From the cell containing the given text, extract its center point as (X, Y) coordinate. 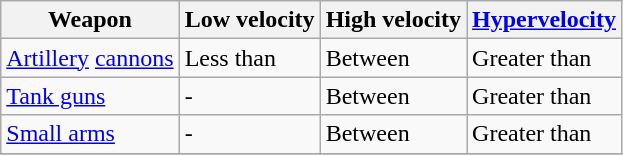
Less than (250, 58)
Weapon (90, 20)
Hypervelocity (544, 20)
High velocity (393, 20)
Tank guns (90, 96)
Low velocity (250, 20)
Small arms (90, 134)
Artillery cannons (90, 58)
